Detect which cell encompasses the target text, then output its [x, y] center coordinate. 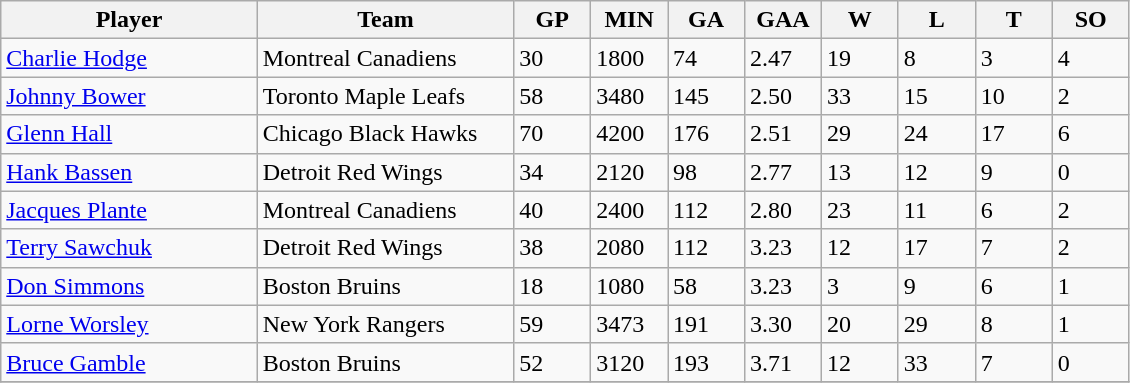
SO [1090, 20]
MIN [630, 20]
74 [706, 58]
193 [706, 362]
Team [385, 20]
18 [552, 286]
15 [936, 96]
Don Simmons [129, 286]
2.77 [782, 172]
Terry Sawchuk [129, 248]
4200 [630, 134]
GP [552, 20]
GA [706, 20]
New York Rangers [385, 324]
30 [552, 58]
34 [552, 172]
Bruce Gamble [129, 362]
2.80 [782, 210]
2.47 [782, 58]
4 [1090, 58]
3480 [630, 96]
98 [706, 172]
11 [936, 210]
3473 [630, 324]
Jacques Plante [129, 210]
10 [1014, 96]
Hank Bassen [129, 172]
Glenn Hall [129, 134]
2.51 [782, 134]
1080 [630, 286]
Toronto Maple Leafs [385, 96]
24 [936, 134]
70 [552, 134]
GAA [782, 20]
Charlie Hodge [129, 58]
Johnny Bower [129, 96]
Player [129, 20]
W [860, 20]
52 [552, 362]
2400 [630, 210]
59 [552, 324]
Chicago Black Hawks [385, 134]
2.50 [782, 96]
1800 [630, 58]
20 [860, 324]
T [1014, 20]
13 [860, 172]
145 [706, 96]
191 [706, 324]
3.71 [782, 362]
3.30 [782, 324]
19 [860, 58]
Lorne Worsley [129, 324]
176 [706, 134]
40 [552, 210]
L [936, 20]
2080 [630, 248]
3120 [630, 362]
23 [860, 210]
2120 [630, 172]
38 [552, 248]
